Identify which cell holds the provided text, then report its (X, Y) central coordinate. 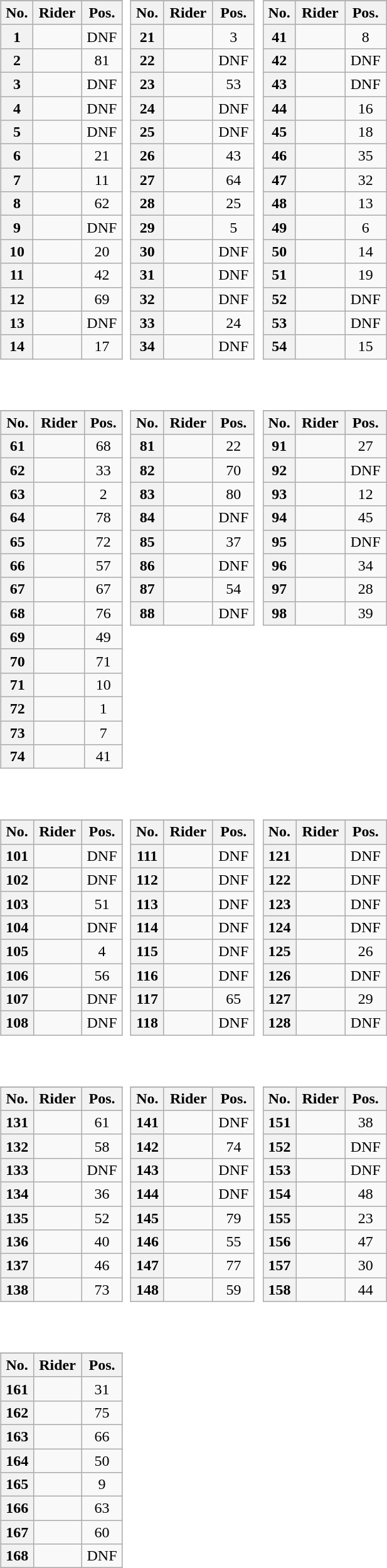
102 (17, 880)
132 (17, 1146)
118 (147, 1023)
79 (233, 1218)
96 (279, 566)
82 (147, 470)
138 (17, 1290)
No. Rider Pos. 111 DNF 112 DNF 113 DNF 114 DNF 115 DNF 116 DNF 117 65 118 DNF (194, 919)
144 (148, 1194)
126 (280, 975)
127 (280, 999)
20 (102, 251)
75 (102, 1413)
153 (280, 1170)
131 (17, 1122)
164 (17, 1460)
117 (147, 999)
151 (280, 1122)
161 (17, 1389)
101 (17, 856)
60 (102, 1532)
137 (17, 1266)
152 (280, 1146)
92 (279, 470)
123 (280, 903)
85 (147, 542)
148 (148, 1290)
83 (147, 494)
80 (233, 494)
125 (280, 951)
36 (102, 1194)
116 (147, 975)
121 (280, 856)
168 (17, 1556)
163 (17, 1436)
98 (279, 613)
39 (366, 613)
38 (366, 1122)
114 (147, 927)
17 (102, 347)
142 (148, 1146)
162 (17, 1413)
78 (103, 518)
No. Rider Pos. 141 DNF 142 74 143 DNF 144 DNF 145 79 146 55 147 77 148 59 (194, 1186)
19 (366, 275)
115 (147, 951)
167 (17, 1532)
107 (17, 999)
88 (147, 613)
104 (17, 927)
143 (148, 1170)
105 (17, 951)
35 (366, 156)
141 (148, 1122)
95 (279, 542)
135 (17, 1218)
55 (233, 1242)
155 (280, 1218)
154 (280, 1194)
91 (279, 446)
58 (102, 1146)
157 (280, 1266)
156 (280, 1242)
145 (148, 1218)
103 (17, 903)
113 (147, 903)
86 (147, 566)
18 (366, 132)
158 (280, 1290)
87 (147, 589)
128 (280, 1023)
124 (280, 927)
93 (279, 494)
59 (233, 1290)
56 (102, 975)
166 (17, 1508)
136 (17, 1242)
37 (233, 542)
No. Rider Pos. 81 22 82 70 83 80 84 DNF 85 37 86 DNF 87 54 88 DNF (194, 581)
40 (102, 1242)
146 (148, 1242)
133 (17, 1170)
57 (103, 566)
16 (366, 108)
84 (147, 518)
94 (279, 518)
147 (148, 1266)
112 (147, 880)
77 (233, 1266)
108 (17, 1023)
134 (17, 1194)
122 (280, 880)
106 (17, 975)
165 (17, 1485)
97 (279, 589)
111 (147, 856)
15 (366, 347)
76 (103, 613)
